Capture the cell that displays the provided text and extract its (x, y) central coordinate. 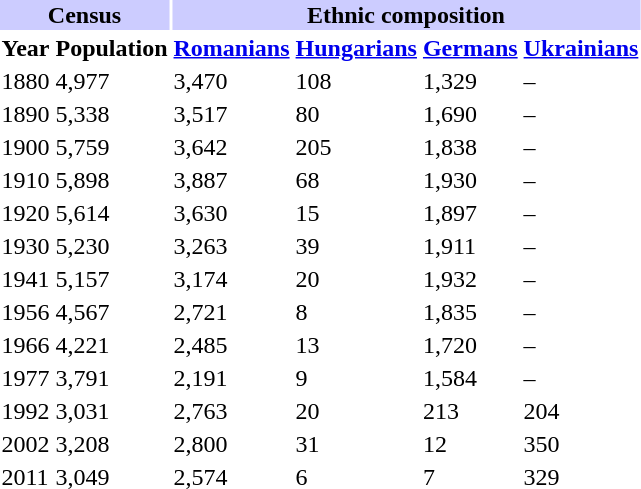
3,887 (232, 180)
39 (356, 246)
2,485 (232, 345)
3,174 (232, 279)
5,759 (112, 147)
13 (356, 345)
3,517 (232, 114)
Germans (470, 48)
1956 (26, 312)
1941 (26, 279)
1,329 (470, 81)
1992 (26, 411)
1,838 (470, 147)
108 (356, 81)
1,584 (470, 378)
1890 (26, 114)
80 (356, 114)
2002 (26, 444)
3,208 (112, 444)
Ukrainians (581, 48)
3,791 (112, 378)
1,930 (470, 180)
68 (356, 180)
Romanians (232, 48)
1977 (26, 378)
Census (84, 15)
1,690 (470, 114)
1930 (26, 246)
5,338 (112, 114)
2,800 (232, 444)
5,157 (112, 279)
5,614 (112, 213)
Year (26, 48)
31 (356, 444)
204 (581, 411)
1920 (26, 213)
1,932 (470, 279)
1,911 (470, 246)
1,835 (470, 312)
4,977 (112, 81)
3,642 (232, 147)
5,230 (112, 246)
4,221 (112, 345)
9 (356, 378)
4,567 (112, 312)
1900 (26, 147)
15 (356, 213)
3,470 (232, 81)
1910 (26, 180)
Population (112, 48)
3,630 (232, 213)
2,721 (232, 312)
1,720 (470, 345)
205 (356, 147)
5,898 (112, 180)
1880 (26, 81)
3,263 (232, 246)
8 (356, 312)
1966 (26, 345)
350 (581, 444)
2,191 (232, 378)
3,031 (112, 411)
Hungarians (356, 48)
213 (470, 411)
12 (470, 444)
Ethnic composition (406, 15)
1,897 (470, 213)
2,763 (232, 411)
